Output the (x, y) coordinate of the center of the cell containing the given text.  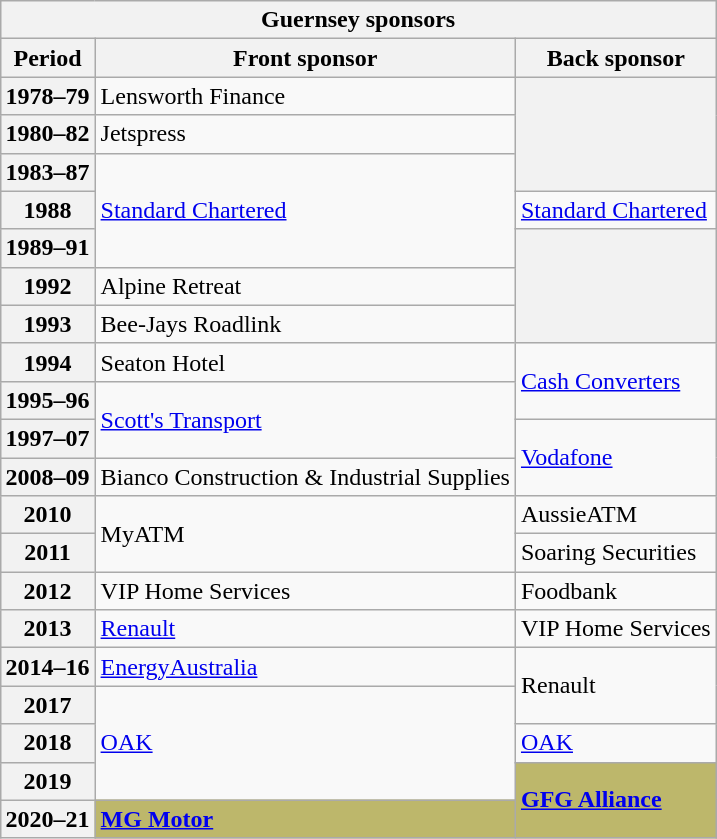
Alpine Retreat (305, 286)
2010 (48, 515)
1993 (48, 324)
GFG Alliance (616, 800)
Jetspress (305, 134)
Lensworth Finance (305, 96)
1980–82 (48, 134)
1978–79 (48, 96)
2013 (48, 629)
Seaton Hotel (305, 362)
Scott's Transport (305, 419)
Bianco Construction & Industrial Supplies (305, 477)
Bee-Jays Roadlink (305, 324)
Foodbank (616, 591)
1992 (48, 286)
1994 (48, 362)
Soaring Securities (616, 553)
Vodafone (616, 457)
2017 (48, 705)
AussieATM (616, 515)
2012 (48, 591)
2014–16 (48, 667)
2011 (48, 553)
1989–91 (48, 248)
1983–87 (48, 172)
Period (48, 58)
2019 (48, 781)
Guernsey sponsors (358, 20)
2020–21 (48, 819)
2018 (48, 743)
1988 (48, 210)
Cash Converters (616, 381)
Front sponsor (305, 58)
MyATM (305, 534)
Back sponsor (616, 58)
1997–07 (48, 438)
EnergyAustralia (305, 667)
1995–96 (48, 400)
MG Motor (305, 819)
2008–09 (48, 477)
